Locate the cell with the specified text and output its [x, y] center coordinate. 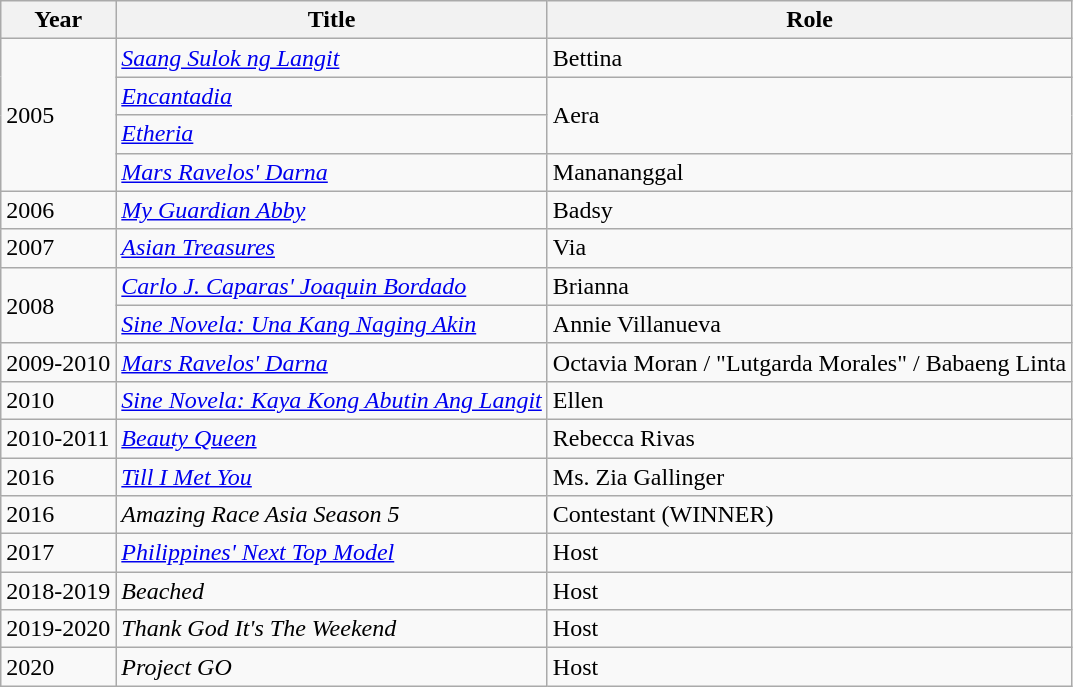
Rebecca Rivas [809, 438]
Ellen [809, 400]
2019-2020 [58, 629]
2010-2011 [58, 438]
Till I Met You [332, 477]
Amazing Race Asia Season 5 [332, 515]
Bettina [809, 58]
2018-2019 [58, 591]
Via [809, 248]
Encantadia [332, 96]
Badsy [809, 210]
Carlo J. Caparas' Joaquin Bordado [332, 286]
Sine Novela: Una Kang Naging Akin [332, 324]
Saang Sulok ng Langit [332, 58]
Brianna [809, 286]
Thank God It's The Weekend [332, 629]
2009-2010 [58, 362]
Annie Villanueva [809, 324]
Project GO [332, 667]
Asian Treasures [332, 248]
2010 [58, 400]
Beauty Queen [332, 438]
Contestant (WINNER) [809, 515]
Philippines' Next Top Model [332, 553]
2017 [58, 553]
2005 [58, 115]
Aera [809, 115]
My Guardian Abby [332, 210]
Beached [332, 591]
2020 [58, 667]
2006 [58, 210]
Manananggal [809, 172]
Title [332, 20]
Octavia Moran / "Lutgarda Morales" / Babaeng Linta [809, 362]
Year [58, 20]
2008 [58, 305]
2007 [58, 248]
Sine Novela: Kaya Kong Abutin Ang Langit [332, 400]
Etheria [332, 134]
Ms. Zia Gallinger [809, 477]
Role [809, 20]
